Capture the cell that displays the provided text and extract its (X, Y) central coordinate. 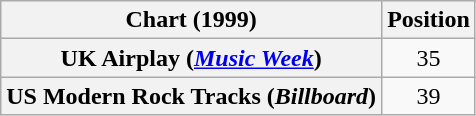
35 (429, 58)
Chart (1999) (192, 20)
US Modern Rock Tracks (Billboard) (192, 96)
UK Airplay (Music Week) (192, 58)
39 (429, 96)
Position (429, 20)
